Return the (X, Y) coordinate for the center point of the cell that contains the specified text.  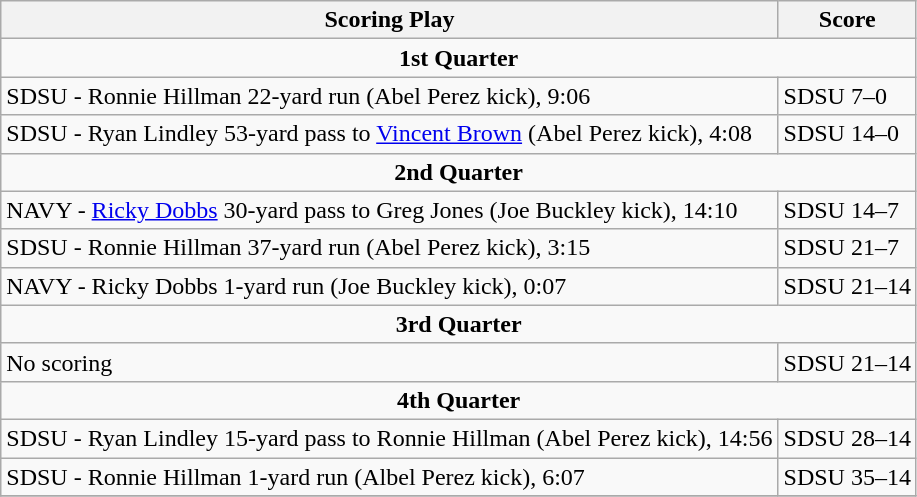
1st Quarter (459, 58)
SDSU 21–7 (847, 248)
3rd Quarter (459, 324)
SDSU - Ronnie Hillman 37-yard run (Abel Perez kick), 3:15 (390, 248)
4th Quarter (459, 400)
SDSU 14–0 (847, 134)
NAVY - Ricky Dobbs 1-yard run (Joe Buckley kick), 0:07 (390, 286)
Scoring Play (390, 20)
SDSU 28–14 (847, 438)
NAVY - Ricky Dobbs 30-yard pass to Greg Jones (Joe Buckley kick), 14:10 (390, 210)
Score (847, 20)
SDSU - Ryan Lindley 15-yard pass to Ronnie Hillman (Abel Perez kick), 14:56 (390, 438)
SDSU - Ryan Lindley 53-yard pass to Vincent Brown (Abel Perez kick), 4:08 (390, 134)
SDSU - Ronnie Hillman 22-yard run (Abel Perez kick), 9:06 (390, 96)
SDSU 14–7 (847, 210)
No scoring (390, 362)
2nd Quarter (459, 172)
SDSU 7–0 (847, 96)
SDSU 35–14 (847, 477)
SDSU - Ronnie Hillman 1-yard run (Albel Perez kick), 6:07 (390, 477)
